Capture the cell that displays the provided text and extract its [X, Y] central coordinate. 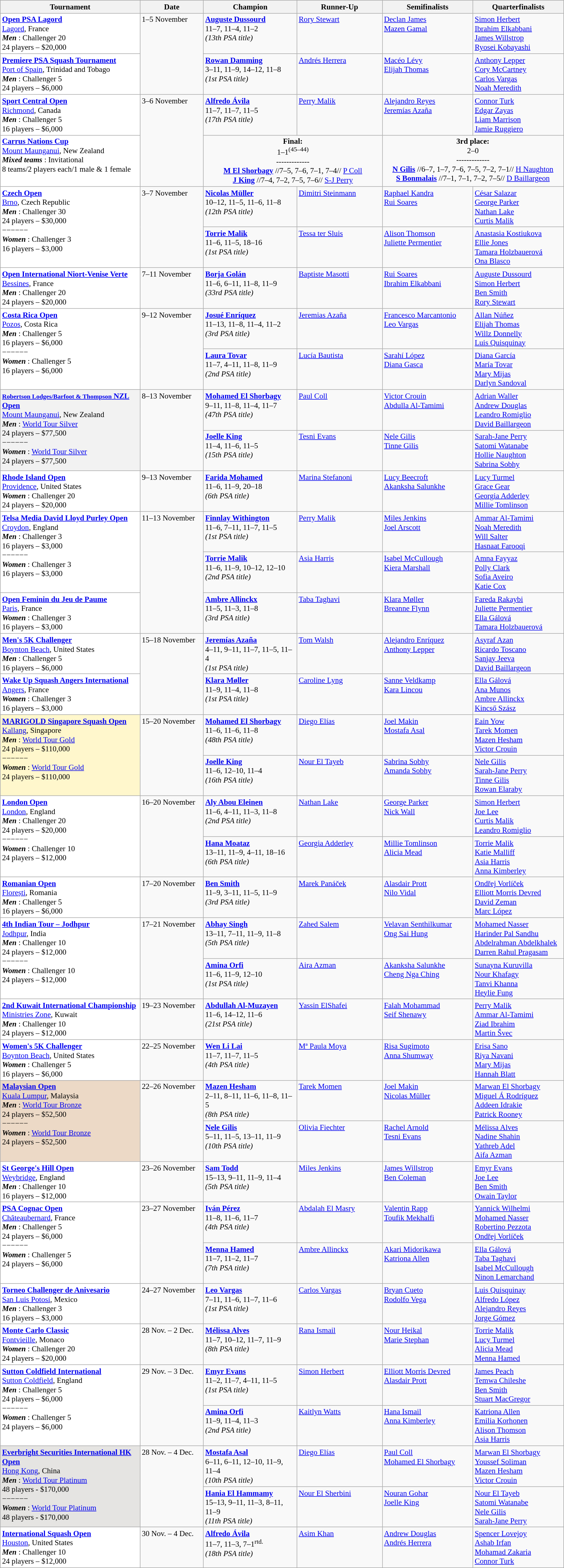
Emyr Evans Joe Lee Ben Smith Owain Taylor [518, 1182]
PSA Cognac Open Châteaubernard, France Men : Challenger 524 players – $6,000−−−−−− Women : Challenger 524 players – $6,000 [70, 1243]
22–26 November [172, 1121]
Perry Malik Ammar Al-Tamimi Ziad Ibrahim Martin Švec [518, 1019]
Date [172, 7]
Velavan Senthilkumar Ong Sai Hung [428, 938]
Joel Makin Mostafa Asal [428, 735]
Millie Tomlinson Alicia Mead [428, 857]
Alasdair Prott Nilo Vidal [428, 897]
Andrés Herrera [340, 74]
Olivia Fiechter [340, 1141]
Sarah-Jane Perry Satomi Watanabe Hollie Naughton Sabrina Sobhy [518, 450]
Malaysian Open Kuala Lumpur, Malaysia Men : World Tour Bronze24 players – $52,500−−−−−− Women : World Tour Bronze24 players – $52,500 [70, 1121]
3rd place: 2–0 ------------- N Gilis //6–7, 1–7, 7–6, 7–5, 7–2, 7–1// H Naughton S Bonmalais //7–1, 7–1, 7–2, 7–5// D Baillargeon [473, 160]
MARIGOLD Singapore Squash Open Kallang, Singapore Men : World Tour Gold24 players – $110,000−−−−−− Women : World Tour Gold24 players – $110,000 [70, 755]
Final: 1–1(45–44) ------------- M El Shorbagy //7–5, 7–6, 7–1, 7–4// P Coll J King //7–4, 7–2, 7–5, 7–6// S-J Perry [293, 160]
Tesni Evans [340, 450]
Open PSA Lagord Lagord, France Men : Challenger 2024 players – $20,000 [70, 33]
James Peach Temwa Chileshe Ben Smith Stuart MacGregor [518, 1385]
Romanian Open Florești, Romania Men : Challenger 516 players – $6,000 [70, 897]
Auguste Dussourd11–7, 11–4, 11–2(13th PSA title) [250, 33]
Semifinalists [428, 7]
17–20 November [172, 897]
Mélissa Alves Nadine Shahin Yathreb Adel Aifa Azman [518, 1141]
Mazen Hesham2–11, 8–11, 11–6, 11–8, 11–5(8th PSA title) [250, 1101]
Champion [250, 7]
George Parker Nick Wall [428, 816]
Torneo Challenger de Anivesario San Luis Potosí, Mexico Men : Challenger 316 players – $3,000 [70, 1304]
Taba Taghavi [340, 613]
Sam Todd15–13, 9–11, 11–9, 11–4(5th PSA title) [250, 1182]
Hana Moataz13–11, 11–9, 4–11, 18–16(6th PSA title) [250, 857]
Torrie Malik11–6, 11–5, 18–16(1st PSA title) [250, 247]
Hana Ismail Anna Kimberley [428, 1426]
James Willstrop Ben Coleman [428, 1182]
Auguste Dussourd Simon Herbert Ben Smith Rory Stewart [518, 288]
Menna Hamed11–7, 11–2, 11–7(7th PSA title) [250, 1263]
Tarek Momen [340, 1101]
23–26 November [172, 1182]
Baptiste Masotti [340, 288]
Yannick Wilhelmi Mohamed Nasser Robertino Pezzota Ondřej Vorlíček [518, 1222]
Luis Quisquinay Alfredo López Alejandro Reyes Jorge Gómez [518, 1304]
2nd Kuwait International Championship Ministries Zone, Kuwait Men : Challenger 1024 players – $12,000 [70, 1019]
Jeremías Azaña4–11, 9–11, 11–7, 11–5, 11–4(1st PSA title) [250, 654]
Simon Herbert Joe Lee Curtis Malik Leandro Romiglio [518, 816]
Aly Abou Eleinen11–6, 4–11, 11–3, 11–8(2nd PSA title) [250, 816]
Jeremias Azaña [340, 328]
29 Nov. – 3 Dec. [172, 1405]
Klara Møller Breanne Flynn [428, 613]
19–23 November [172, 1019]
Alejandro Enríquez Anthony Lepper [428, 654]
Czech Open Brno, Czech Republic Men : Challenger 3024 players – $30,000−−−−−− Women : Challenger 316 players – $3,000 [70, 227]
César Salazar George Parker Nathan Lake Curtis Malik [518, 207]
24–27 November [172, 1304]
Yassin ElShafei [340, 1019]
Ella Gálová Taba Taghavi Isabel McCullough Ninon Lemarchand [518, 1263]
Fareda Rakaybi Juliette Permentier Ella Gálová Tamara Holzbauerová [518, 613]
Josué Enríquez11–13, 11–8, 11–4, 11–2(3rd PSA title) [250, 328]
Paul Coll [340, 410]
Nicolas Müller10–12, 11–5, 11–6, 11–8(12th PSA title) [250, 207]
Lucy Beecroft Akanksha Salunkhe [428, 491]
Monte Carlo Classic Fontvieille, Monaco Women : Challenger 2024 players – $20,000 [70, 1344]
Paul Coll Mohamed El Shorbagy [428, 1466]
Ondřej Vorlíček Elliott Morris Devred David Zeman Marc López [518, 897]
Raphael Kandra Rui Soares [428, 207]
Tom Walsh [340, 654]
17–21 November [172, 958]
Rachel Arnold Tesni Evans [428, 1141]
Wen Li Lai11–7, 11–7, 11–5(4th PSA title) [250, 1060]
Ben Smith11–9, 3–11, 11–5, 11–9(3rd PSA title) [250, 897]
Nouran Gohar Joelle King [428, 1507]
Marwan El Shorbagy Youssef Soliman Mazen Hesham Victor Crouin [518, 1466]
Georgia Adderley [340, 857]
Tournament [70, 7]
Spencer Lovejoy Ashab Irfan Mohamad Zakaria Connor Turk [518, 1547]
London Open London, England Men : Challenger 2024 players – $20,000−−−−−− Women : Challenger 1024 players – $12,000 [70, 837]
Elliott Morris Devred Alasdair Prott [428, 1385]
Valentin Rapp Toufik Mekhalfi [428, 1222]
Nour El Tayeb [340, 776]
Declan James Mazen Gamal [428, 33]
Mohamed El Shorbagy11–6, 11–6, 11–8(48th PSA title) [250, 735]
Wake Up Squash Angers International Angers, France Women : Challenger 316 players – $3,000 [70, 694]
Sarahí López Diana Gasca [428, 369]
Andrew Douglas Andrés Herrera [428, 1547]
Sunayna Kuruvilla Nour Khafagy Tanvi Khanna Heylie Fung [518, 979]
Lucía Bautista [340, 369]
Diana García María Tovar Mary Mijas Darlyn Sandoval [518, 369]
Kaitlyn Watts [340, 1426]
Marina Stefanoni [340, 491]
28 Nov. – 4 Dec. [172, 1487]
Nour El Tayeb Satomi Watanabe Nele Gilis Sarah-Jane Perry [518, 1507]
Torrie Malik Lucy Turmel Alicia Mead Menna Hamed [518, 1344]
Asim Khan [340, 1547]
Women's 5K Challenger Boynton Beach, United States Women : Challenger 516 players – $6,000 [70, 1060]
9–12 November [172, 349]
Risa Sugimoto Anna Shumway [428, 1060]
Men's 5K Challenger Boynton Beach, United States Men : Challenger 516 players – $6,000 [70, 654]
Rhode Island Open Providence, United States Women : Challenger 2024 players – $20,000 [70, 491]
Premiere PSA Squash Tournament Port of Spain, Trinidad and Tobago Men : Challenger 524 players – $6,000 [70, 74]
Ammar Al-Tamimi Noah Meredith Will Salter Hasnaat Farooqi [518, 532]
Simon Herbert [340, 1385]
Rana Ismail [340, 1344]
Ambre Allinckx [340, 1263]
Nele Gilis Tinne Gilis [428, 450]
Laura Tovar11–7, 4–11, 11–8, 11–9(2nd PSA title) [250, 369]
Allan Núñez Elijah Thomas Willz Donnelly Luis Quisquinay [518, 328]
St George's Hill Open Weybridge, England Men : Challenger 1016 players – $12,000 [70, 1182]
Borja Golán11–6, 6–11, 11–8, 11–9(33rd PSA title) [250, 288]
Nathan Lake [340, 816]
11–13 November [172, 572]
Tessa ter Sluis [340, 247]
Zahed Salem [340, 938]
Klara Møller11–9, 11–4, 11–8(1st PSA title) [250, 694]
Rui Soares Ibrahim Elkabbani [428, 288]
28 Nov. – 2 Dec. [172, 1344]
15–20 November [172, 755]
Mohamed El Shorbagy9–11, 11–8, 11–4, 11–7(47th PSA title) [250, 410]
Sabrina Sobhy Amanda Sobhy [428, 776]
Torrie Malik11–6, 11–9, 10–12, 12–10(2nd PSA title) [250, 572]
International Squash Open Houston, United States Men : Challenger 1024 players – $12,000 [70, 1547]
30 Nov. – 4 Dec. [172, 1547]
Nour Heikal Marie Stephan [428, 1344]
Francesco Marcantonio Leo Vargas [428, 328]
Sanne Veldkamp Kara Lincou [428, 694]
Victor Crouin Abdulla Al-Tamimi [428, 410]
Ella Gálová Ana Munos Ambre Allinckx Kincső Szász [518, 694]
Macéo Lévy Elijah Thomas [428, 74]
Finnlay Withington11–6, 7–11, 11–7, 11–5(1st PSA title) [250, 532]
Open Feminin du Jeu de Paume Paris, France Women : Challenger 316 players – $3,000 [70, 613]
3–7 November [172, 227]
Alfredo Ávila11–7, 11–3, 7–1rtd.(18th PSA title) [250, 1547]
Abhay Singh13–11, 7–11, 11–9, 11–8(5th PSA title) [250, 938]
Amina Orfi11–9, 11–4, 11–3(2nd PSA title) [250, 1426]
Isabel McCullough Kiera Marshall [428, 572]
Hania El Hammamy15–13, 9–11, 11–3, 8–11, 11–9(11th PSA title) [250, 1507]
Erisa Sano Riya Navani Mary Mijas Hannah Blatt [518, 1060]
Marek Panáček [340, 897]
Nele Gilis5–11, 11–5, 13–11, 11–9(10th PSA title) [250, 1141]
9–13 November [172, 491]
Mostafa Asal6–11, 6–11, 12–10, 11–9, 11–4(10th PSA title) [250, 1466]
Simon Herbert Ibrahim Elkabbani James Willstrop Ryosei Kobayashi [518, 33]
Rowan Damming3–11, 11–9, 14–12, 11–8(1st PSA title) [250, 74]
Caroline Lyng [340, 694]
3–6 November [172, 140]
Carrus Nations Cup Mount Maunganui, New Zealand Mixed teams : Invitational8 teams/2 players each/1 male & 1 female [70, 160]
Nour El Sherbini [340, 1507]
Marwan El Shorbagy Miguel Á Rodríguez Addeen Idrakie Patrick Rooney [518, 1101]
Abdullah Al-Muzayen11–6, 14–12, 11–6(21st PSA title) [250, 1019]
Mohamed Nasser Harinder Pal Sandhu Abdelrahman Abdelkhalek Darren Rahul Pragasam [518, 938]
Nele Gilis Sarah-Jane Perry Tinne Gilis Rowan Elaraby [518, 776]
Torrie Malik Katie Malliff Asia Harris Anna Kimberley [518, 857]
8–13 November [172, 430]
22–25 November [172, 1060]
Joel Makin Nicolas Müller [428, 1101]
Anastasia Kostiukova Ellie Jones Tamara Holzbauerová Ona Blasco [518, 247]
Sport Central Open Richmond, Canada Men : Challenger 516 players – $6,000 [70, 115]
Runner-Up [340, 7]
Adrian Waller Andrew Douglas Leandro Romiglio David Baillargeon [518, 410]
Amina Orfi11–6, 11–9, 12–10(1st PSA title) [250, 979]
Mélissa Alves11–7, 10–12, 11–7, 11–9(8th PSA title) [250, 1344]
Akanksha Salunkhe Cheng Nga Ching [428, 979]
Alfredo Ávila11–7, 11–7, 11–5(17th PSA title) [250, 115]
Miles Jenkins [340, 1182]
4th Indian Tour – Jodhpur Jodhpur, India Men : Challenger 1024 players – $12,000−−−−−− Women : Challenger 1024 players – $12,000 [70, 958]
Akari Midorikawa Katriona Allen [428, 1263]
15–18 November [172, 674]
Katriona Allen Emilia Korhonen Alison Thomson Asia Harris [518, 1426]
23–27 November [172, 1243]
1–5 November [172, 54]
Alison Thomson Juliette Permentier [428, 247]
Anthony Lepper Cory McCartney Carlos Vargas Noah Meredith [518, 74]
Mª Paula Moya [340, 1060]
Iván Pérez11–8, 11–6, 11–7(4th PSA title) [250, 1222]
7–11 November [172, 288]
Falah Mohammad Seif Shenawy [428, 1019]
Connor Turk Edgar Zayas Liam Marrison Jamie Ruggiero [518, 115]
Bryan Cueto Rodolfo Vega [428, 1304]
Sutton Coldfield International Sutton Coldfield, England Men : Challenger 524 players – $6,000−−−−−− Women : Challenger 524 players – $6,000 [70, 1405]
16–20 November [172, 837]
Ambre Allinckx11–5, 11–3, 11–8(3rd PSA title) [250, 613]
Alejandro Reyes Jeremías Azaña [428, 115]
Dimitri Steinmann [340, 207]
Open International Niort-Venise Verte Bessines, France Men : Challenger 2024 players – $20,000 [70, 288]
Miles Jenkins Joel Arscott [428, 532]
Lucy Turmel Grace Gear Georgia Adderley Millie Tomlinson [518, 491]
Asia Harris [340, 572]
Amna Fayyaz Polly Clark Sofia Aveiro Katie Cox [518, 572]
Emyr Evans11–2, 11–7, 4–11, 11–5(1st PSA title) [250, 1385]
Telsa Media David Lloyd Purley Open Croydon, England Men : Challenger 316 players – $3,000−−−−−− Women : Challenger 316 players – $3,000 [70, 552]
Rory Stewart [340, 33]
Joelle King11–4, 11–6, 11–5(15th PSA title) [250, 450]
Leo Vargas7–11, 11–6, 11–7, 11–6(1st PSA title) [250, 1304]
Carlos Vargas [340, 1304]
Eain Yow Tarek Momen Mazen Hesham Victor Crouin [518, 735]
Farida Mohamed11–6, 11–9, 20–18(6th PSA title) [250, 491]
Aira Azman [340, 979]
Costa Rica Open Pozos, Costa Rica Men : Challenger 516 players – $6,000−−−−−− Women : Challenger 516 players – $6,000 [70, 349]
Joelle King11–6, 12–10, 11–4(16th PSA title) [250, 776]
Abdalah El Masry [340, 1222]
Quarterfinalists [518, 7]
Asyraf Azan Ricardo Toscano Sanjay Jeeva David Baillargeon [518, 654]
